Find where the given text appears and provide that cell's center as [X, Y] coordinate. 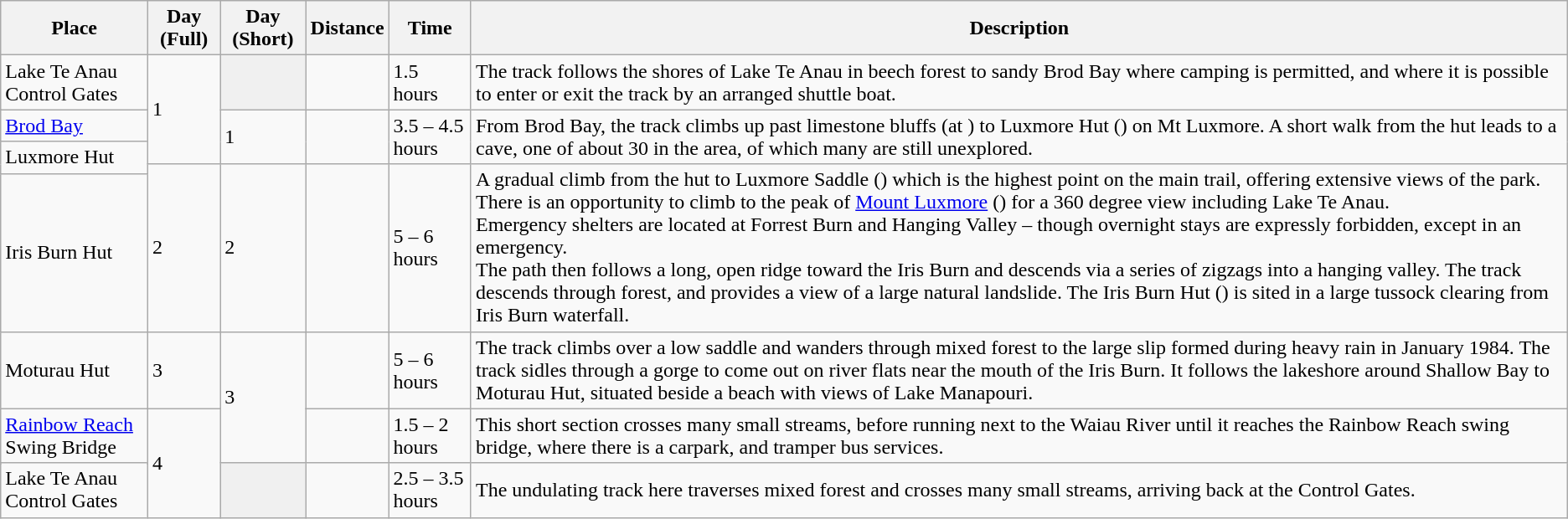
Description [1019, 28]
1.5 – 2 hours [430, 435]
Day (Full) [184, 28]
Moturau Hut [75, 370]
Distance [347, 28]
Iris Burn Hut [75, 253]
1.5 hours [430, 82]
2.5 – 3.5 hours [430, 491]
Day (Short) [263, 28]
Brod Bay [75, 126]
Place [75, 28]
Rainbow Reach Swing Bridge [75, 435]
The undulating track here traverses mixed forest and crosses many small streams, arriving back at the Control Gates. [1019, 491]
4 [184, 463]
Luxmore Hut [75, 157]
3.5 – 4.5 hours [430, 137]
Time [430, 28]
